Find where the given text appears and provide that cell's center as (X, Y) coordinate. 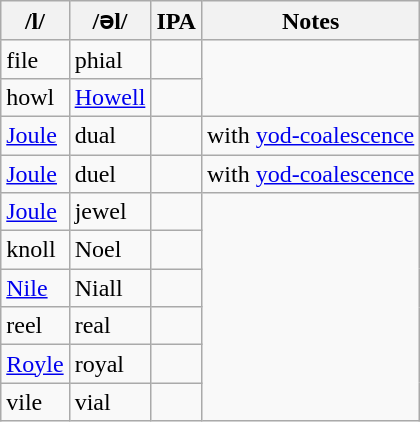
phial (110, 59)
vial (110, 402)
Noel (110, 250)
Royle (35, 364)
/əl/ (110, 21)
dual (110, 135)
Niall (110, 288)
royal (110, 364)
Notes (310, 21)
reel (35, 326)
howl (35, 97)
knoll (35, 250)
file (35, 59)
jewel (110, 212)
/l/ (35, 21)
vile (35, 402)
IPA (176, 21)
Nile (35, 288)
Howell (110, 97)
real (110, 326)
duel (110, 173)
